Output the (x, y) coordinate of the center of the cell containing the given text.  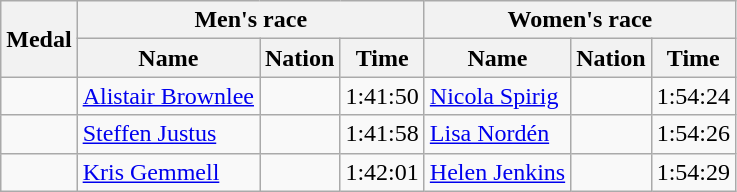
1:54:24 (693, 96)
Helen Jenkins (497, 172)
Steffen Justus (168, 134)
1:41:58 (382, 134)
Lisa Nordén (497, 134)
Nicola Spirig (497, 96)
Kris Gemmell (168, 172)
1:42:01 (382, 172)
Alistair Brownlee (168, 96)
1:41:50 (382, 96)
Women's race (580, 20)
Medal (39, 39)
Men's race (250, 20)
1:54:29 (693, 172)
1:54:26 (693, 134)
